Extract the (X, Y) coordinate from the center of the cell holding the provided text.  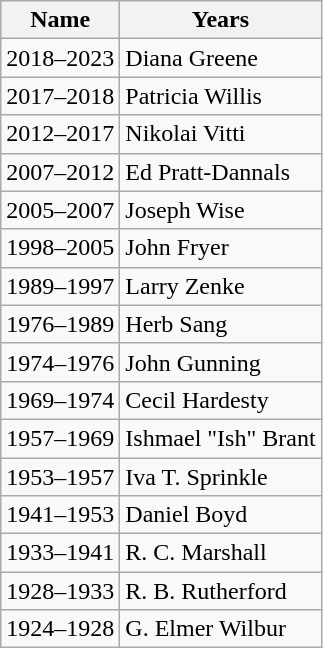
Iva T. Sprinkle (220, 477)
1989–1997 (60, 286)
2017–2018 (60, 96)
Name (60, 20)
Ed Pratt-Dannals (220, 172)
1969–1974 (60, 400)
1953–1957 (60, 477)
Cecil Hardesty (220, 400)
Joseph Wise (220, 210)
1974–1976 (60, 362)
2005–2007 (60, 210)
1976–1989 (60, 324)
G. Elmer Wilbur (220, 629)
1933–1941 (60, 553)
Larry Zenke (220, 286)
2018–2023 (60, 58)
R. B. Rutherford (220, 591)
1924–1928 (60, 629)
Years (220, 20)
2007–2012 (60, 172)
R. C. Marshall (220, 553)
1957–1969 (60, 438)
Nikolai Vitti (220, 134)
Diana Greene (220, 58)
1941–1953 (60, 515)
1998–2005 (60, 248)
Ishmael "Ish" Brant (220, 438)
1928–1933 (60, 591)
2012–2017 (60, 134)
Herb Sang (220, 324)
John Fryer (220, 248)
John Gunning (220, 362)
Daniel Boyd (220, 515)
Patricia Willis (220, 96)
